Find where the given text appears and provide that cell's center as (X, Y) coordinate. 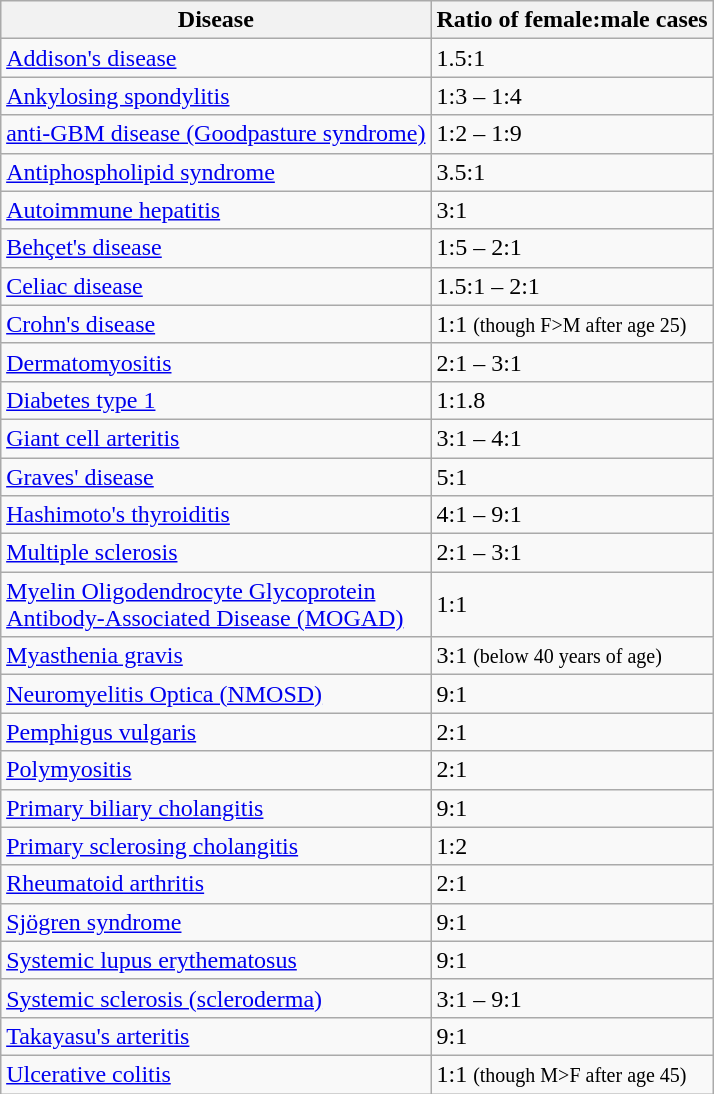
Celiac disease (216, 286)
anti-GBM disease (Goodpasture syndrome) (216, 134)
1:2 (572, 846)
Rheumatoid arthritis (216, 884)
Antiphospholipid syndrome (216, 172)
Primary biliary cholangitis (216, 808)
1:3 – 1:4 (572, 96)
Primary sclerosing cholangitis (216, 846)
Polymyositis (216, 770)
3:1 (below 40 years of age) (572, 656)
Disease (216, 20)
Autoimmune hepatitis (216, 210)
4:1 – 9:1 (572, 515)
Ratio of female:male cases (572, 20)
Takayasu's arteritis (216, 1036)
Neuromyelitis Optica (NMOSD) (216, 694)
1:2 – 1:9 (572, 134)
Graves' disease (216, 477)
Ulcerative colitis (216, 1074)
Pemphigus vulgaris (216, 732)
Myasthenia gravis (216, 656)
Crohn's disease (216, 324)
Ankylosing spondylitis (216, 96)
1:1.8 (572, 400)
Myelin Oligodendrocyte GlycoproteinAntibody-Associated Disease (MOGAD) (216, 604)
1:1 (though F>M after age 25) (572, 324)
1:1 (572, 604)
Hashimoto's thyroiditis (216, 515)
Dermatomyositis (216, 362)
1.5:1 – 2:1 (572, 286)
3:1 – 9:1 (572, 998)
Addison's disease (216, 58)
Systemic lupus erythematosus (216, 960)
1:1 (though M>F after age 45) (572, 1074)
1:5 – 2:1 (572, 248)
Sjögren syndrome (216, 922)
Multiple sclerosis (216, 553)
5:1 (572, 477)
3:1 (572, 210)
1.5:1 (572, 58)
3.5:1 (572, 172)
3:1 – 4:1 (572, 438)
Systemic sclerosis (scleroderma) (216, 998)
Giant cell arteritis (216, 438)
Diabetes type 1 (216, 400)
Behçet's disease (216, 248)
